Search for the cell housing the specified text and yield its [X, Y] center coordinate. 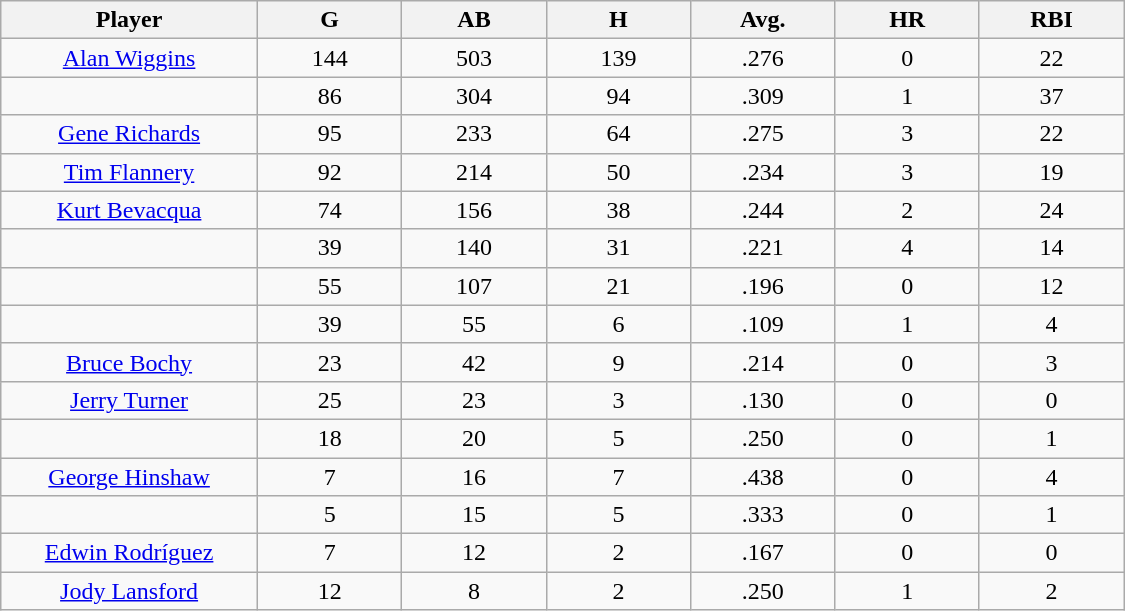
Gene Richards [130, 134]
H [618, 20]
.109 [763, 324]
156 [474, 210]
18 [329, 438]
42 [474, 362]
.130 [763, 400]
.309 [763, 96]
144 [329, 58]
.221 [763, 248]
.333 [763, 515]
19 [1052, 172]
107 [474, 286]
50 [618, 172]
233 [474, 134]
25 [329, 400]
6 [618, 324]
Jody Lansford [130, 591]
.196 [763, 286]
86 [329, 96]
8 [474, 591]
64 [618, 134]
31 [618, 248]
304 [474, 96]
Avg. [763, 20]
.275 [763, 134]
95 [329, 134]
14 [1052, 248]
Bruce Bochy [130, 362]
Edwin Rodríguez [130, 553]
.234 [763, 172]
.167 [763, 553]
Alan Wiggins [130, 58]
AB [474, 20]
74 [329, 210]
139 [618, 58]
94 [618, 96]
214 [474, 172]
RBI [1052, 20]
.214 [763, 362]
92 [329, 172]
Player [130, 20]
38 [618, 210]
9 [618, 362]
37 [1052, 96]
21 [618, 286]
.438 [763, 477]
140 [474, 248]
Jerry Turner [130, 400]
George Hinshaw [130, 477]
16 [474, 477]
20 [474, 438]
Kurt Bevacqua [130, 210]
15 [474, 515]
503 [474, 58]
G [329, 20]
.276 [763, 58]
Tim Flannery [130, 172]
.244 [763, 210]
HR [907, 20]
24 [1052, 210]
